Return the [X, Y] coordinate for the center point of the cell that contains the specified text.  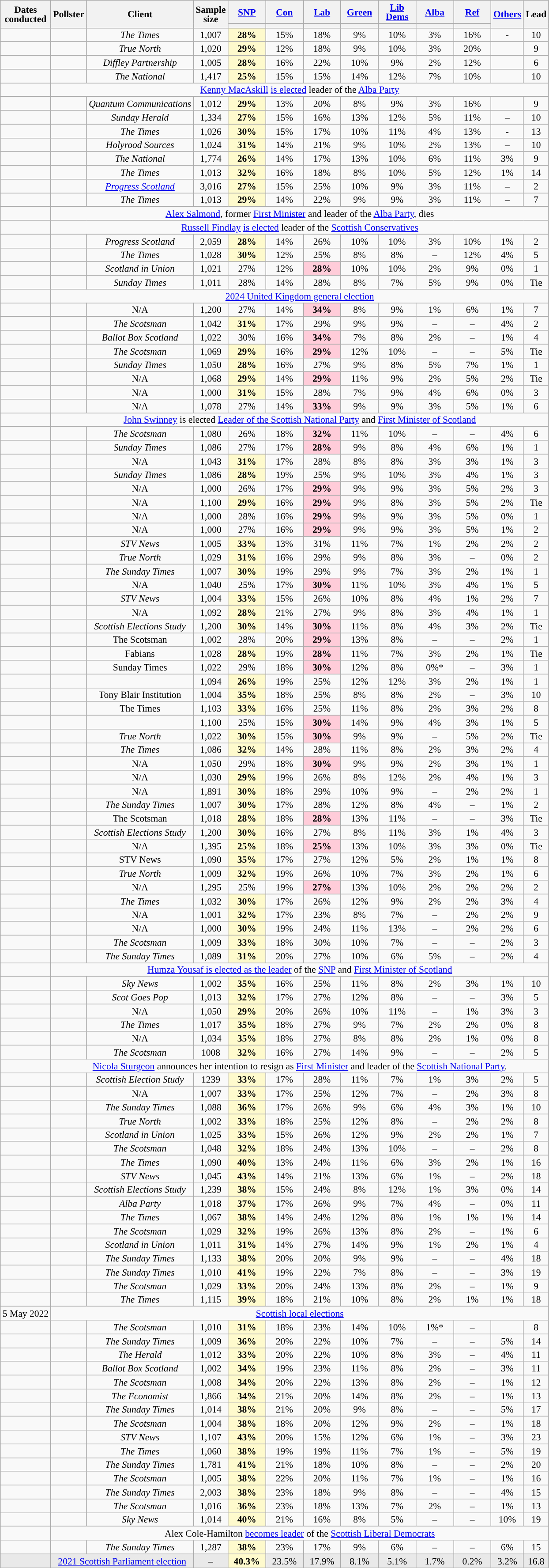
1,016 [211, 1506]
Pollster [69, 14]
2024 United Kingdom general election [300, 296]
Scottish local elections [300, 1314]
1,103 [211, 708]
1,043 [211, 461]
23.5% [284, 1561]
1,781 [211, 1465]
1,395 [211, 846]
Client [140, 14]
0.2% [472, 1561]
17 [536, 1410]
0%* [434, 667]
1,078 [211, 406]
Scottish Election Study [140, 1079]
1,089 [211, 956]
16.8 [536, 1561]
20 [536, 1465]
1,133 [211, 1259]
Holyrood Sources [140, 145]
The Herald [140, 1354]
2,059 [211, 241]
Alex Salmond, former First Minister and leader of the Alba Party, dies [300, 214]
1,024 [211, 145]
5.1% [397, 1561]
1,030 [211, 777]
1,017 [211, 1025]
37% [247, 1203]
Kenny MacAskill is elected leader of the Alba Party [300, 90]
1,080 [211, 434]
2,003 [211, 1492]
Alba [434, 12]
1,774 [211, 159]
Quantum Communications [140, 103]
1,069 [211, 351]
1,032 [211, 901]
Ref [472, 12]
Lib Dems [397, 12]
Nicola Sturgeon announces her intention to resign as First Minister and leader of the Scottish National Party. [300, 1066]
1,045 [211, 1176]
Samplesize [211, 14]
1,060 [211, 1451]
17.9% [322, 1561]
Datesconducted [26, 14]
Scot Goes Pop [140, 997]
1,295 [211, 887]
1,040 [211, 585]
5 May 2022 [26, 1314]
12 [536, 1382]
Fabians [140, 654]
1,334 [211, 117]
1,088 [211, 1107]
3.2% [508, 1561]
1,891 [211, 791]
1,068 [211, 379]
1,239 [211, 1190]
1,866 [211, 1396]
Others [508, 14]
8.1% [359, 1561]
1,025 [211, 1134]
1,115 [211, 1299]
1,107 [211, 1437]
1,001 [211, 914]
1,042 [211, 323]
1,021 [211, 269]
Diffley Partnership [140, 63]
Lab [322, 12]
Tony Blair Institution [140, 694]
John Swinney is elected Leader of the Scottish National Party and First Minister of Scotland [300, 420]
Con [284, 12]
1,048 [211, 1148]
1239 [211, 1079]
40.3% [247, 1561]
1,008 [211, 1382]
23 [536, 1437]
Sunday Herald [140, 117]
Humza Yousaf is elected as the leader of the SNP and First Minister of Scotland [300, 970]
39% [247, 1299]
1,287 [211, 1547]
3,016 [211, 186]
1008 [211, 1052]
Alex Cole-Hamilton becomes leader of the Scottish Liberal Democrats [300, 1534]
1,092 [211, 612]
2021 Scottish Parliament election [122, 1561]
1,034 [211, 1039]
Lead [536, 14]
1,020 [211, 49]
1%* [434, 1327]
1,026 [211, 131]
1,067 [211, 1217]
Russell Findlay is elected leader of the Scottish Conservatives [300, 227]
SNP [247, 12]
Green [359, 12]
1,417 [211, 76]
1,094 [211, 681]
Alba Party [140, 1203]
1.7% [434, 1561]
The Economist [140, 1396]
